Capture the cell that displays the provided text and extract its [X, Y] central coordinate. 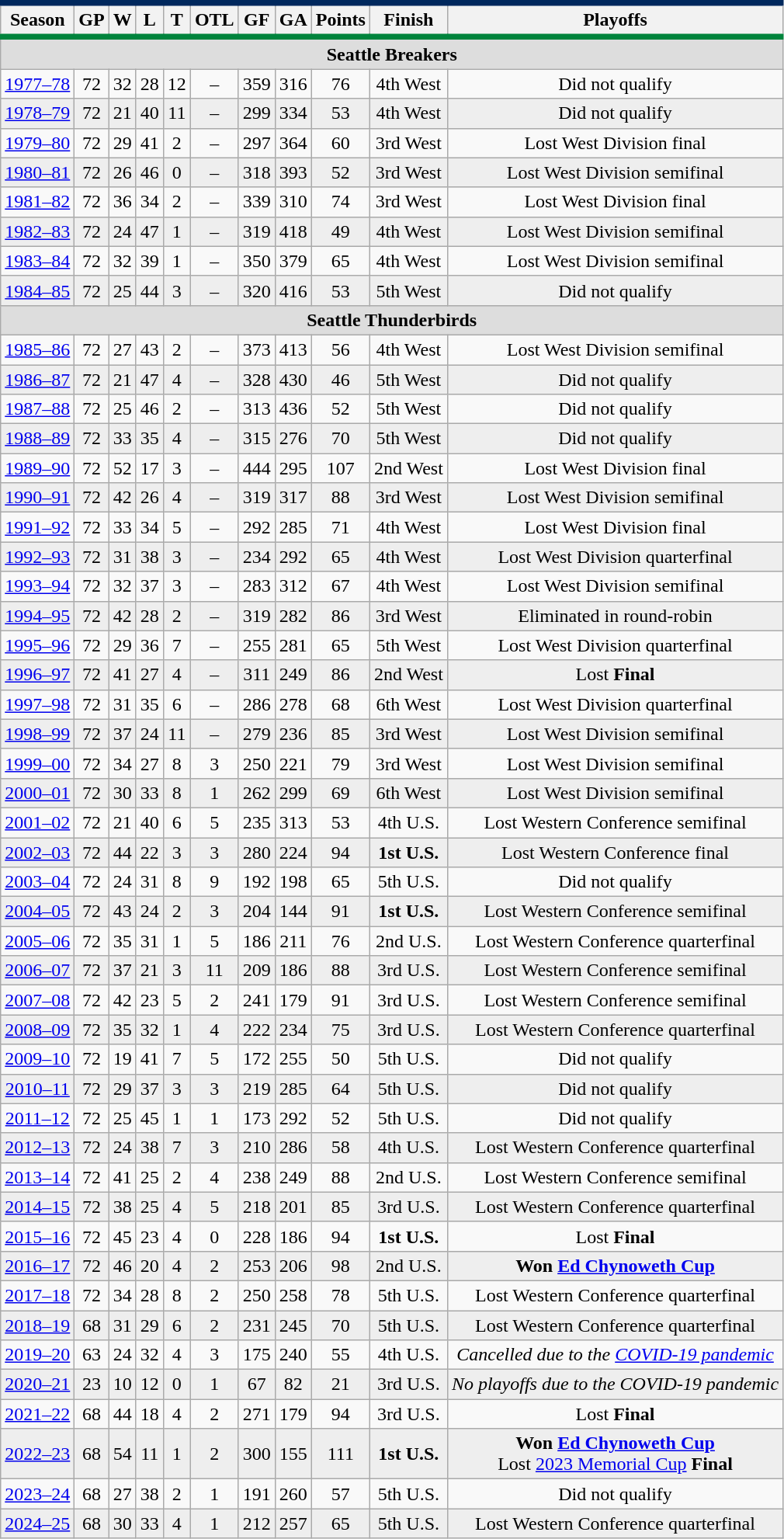
318 [256, 172]
63 [92, 1355]
364 [293, 143]
1997–98 [37, 704]
258 [293, 1295]
1994–95 [37, 616]
280 [256, 852]
172 [256, 1059]
2018–19 [37, 1325]
2012–13 [37, 1148]
1998–99 [37, 734]
2010–11 [37, 1089]
295 [293, 468]
111 [340, 1454]
Won Ed Chynoweth CupLost 2023 Memorial Cup Final [615, 1454]
206 [293, 1266]
Cancelled due to the COVID-19 pandemic [615, 1355]
416 [293, 290]
20 [149, 1266]
315 [256, 439]
2011–12 [37, 1118]
253 [256, 1266]
1989–90 [37, 468]
19 [123, 1059]
241 [256, 1000]
262 [256, 793]
236 [293, 734]
1986–87 [37, 380]
1988–89 [37, 439]
350 [256, 261]
1979–80 [37, 143]
238 [256, 1177]
2022–23 [37, 1454]
1991–92 [37, 527]
82 [293, 1384]
257 [293, 1523]
T [177, 20]
279 [256, 734]
Won Ed Chynoweth Cup [615, 1266]
75 [340, 1030]
222 [256, 1030]
198 [293, 882]
281 [293, 645]
1984–85 [37, 290]
373 [256, 349]
GA [293, 20]
1982–83 [37, 231]
56 [340, 349]
413 [293, 349]
210 [256, 1148]
No playoffs due to the COVID-19 pandemic [615, 1384]
2002–03 [37, 852]
GP [92, 20]
W [123, 20]
228 [256, 1236]
2019–20 [37, 1355]
283 [256, 586]
231 [256, 1325]
2006–07 [37, 971]
271 [256, 1414]
211 [293, 941]
1996–97 [37, 675]
436 [293, 409]
1981–82 [37, 202]
1990–91 [37, 498]
57 [340, 1494]
2020–21 [37, 1384]
L [149, 20]
192 [256, 882]
54 [123, 1454]
50 [340, 1059]
2014–15 [37, 1207]
418 [293, 231]
22 [149, 852]
317 [293, 498]
10 [123, 1384]
144 [293, 912]
55 [340, 1355]
49 [340, 231]
221 [293, 763]
339 [256, 202]
2007–08 [37, 1000]
219 [256, 1089]
2024–25 [37, 1523]
18 [149, 1414]
444 [256, 468]
311 [256, 675]
2004–05 [37, 912]
191 [256, 1494]
GF [256, 20]
60 [340, 143]
1999–00 [37, 763]
2008–09 [37, 1030]
OTL [214, 20]
39 [149, 261]
64 [340, 1089]
316 [293, 84]
Points [340, 20]
245 [293, 1325]
1992–93 [37, 557]
Finish [408, 20]
1977–78 [37, 84]
Season [37, 20]
2015–16 [37, 1236]
209 [256, 971]
204 [256, 912]
58 [340, 1148]
224 [293, 852]
359 [256, 84]
235 [256, 822]
Lost Western Conference final [615, 852]
201 [293, 1207]
278 [293, 704]
2017–18 [37, 1295]
218 [256, 1207]
175 [256, 1355]
379 [293, 261]
1980–81 [37, 172]
1978–79 [37, 113]
69 [340, 793]
300 [256, 1454]
297 [256, 143]
2021–22 [37, 1414]
310 [293, 202]
260 [293, 1494]
2005–06 [37, 941]
1993–94 [37, 586]
Eliminated in round-robin [615, 616]
282 [293, 616]
430 [293, 380]
9 [214, 882]
17 [149, 468]
107 [340, 468]
2016–17 [37, 1266]
240 [293, 1355]
1987–88 [37, 409]
1983–84 [37, 261]
2000–01 [37, 793]
312 [293, 586]
155 [293, 1454]
2023–24 [37, 1494]
328 [256, 380]
71 [340, 527]
98 [340, 1266]
393 [293, 172]
2003–04 [37, 882]
Seattle Thunderbirds [392, 320]
Playoffs [615, 20]
74 [340, 202]
Seattle Breakers [392, 53]
212 [256, 1523]
2001–02 [37, 822]
320 [256, 290]
1995–96 [37, 645]
1985–86 [37, 349]
173 [256, 1118]
334 [293, 113]
276 [293, 439]
2013–14 [37, 1177]
78 [340, 1295]
2009–10 [37, 1059]
79 [340, 763]
